From the cell containing the given text, extract its center point as [x, y] coordinate. 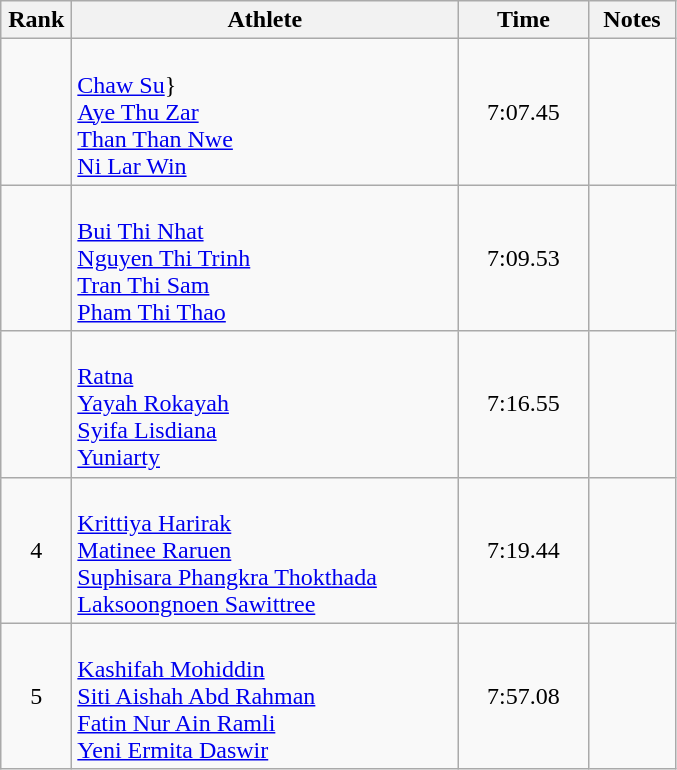
7:16.55 [524, 404]
Chaw Su}Aye Thu ZarThan Than NweNi Lar Win [265, 112]
Krittiya HarirakMatinee RaruenSuphisara Phangkra ThokthadaLaksoongnoen Sawittree [265, 550]
Notes [632, 20]
7:09.53 [524, 258]
Time [524, 20]
Kashifah MohiddinSiti Aishah Abd RahmanFatin Nur Ain RamliYeni Ermita Daswir [265, 696]
7:07.45 [524, 112]
Athlete [265, 20]
RatnaYayah RokayahSyifa LisdianaYuniarty [265, 404]
7:19.44 [524, 550]
Bui Thi NhatNguyen Thi TrinhTran Thi SamPham Thi Thao [265, 258]
5 [36, 696]
4 [36, 550]
Rank [36, 20]
7:57.08 [524, 696]
